For the text-containing cell, return its midpoint in (x, y) coordinate format. 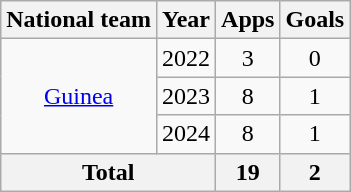
2024 (186, 134)
19 (248, 172)
Total (108, 172)
0 (315, 58)
2022 (186, 58)
National team (79, 20)
Apps (248, 20)
3 (248, 58)
Year (186, 20)
Guinea (79, 96)
Goals (315, 20)
2023 (186, 96)
2 (315, 172)
